Find where the given text appears and provide that cell's center as (x, y) coordinate. 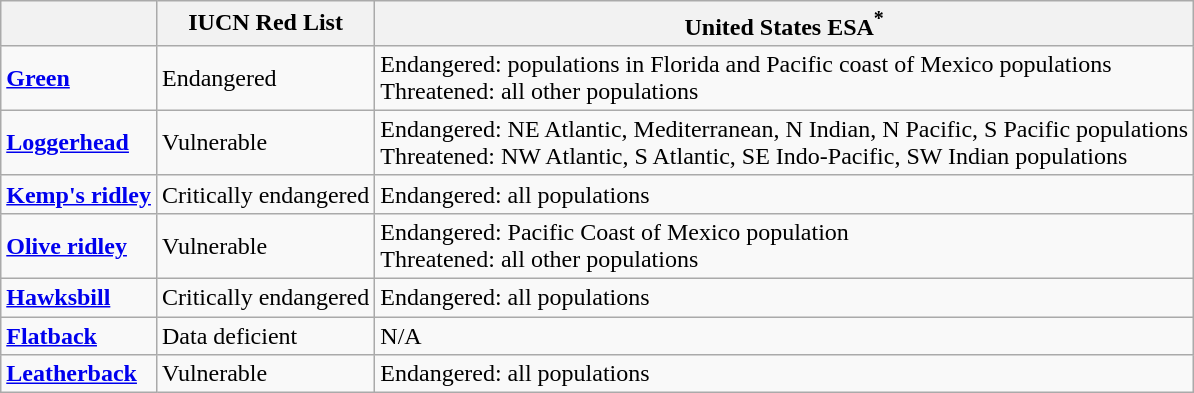
N/A (784, 336)
Olive ridley (79, 246)
Endangered: Pacific Coast of Mexico populationThreatened: all other populations (784, 246)
United States ESA* (784, 24)
IUCN Red List (265, 24)
Endangered: populations in Florida and Pacific coast of Mexico populationsThreatened: all other populations (784, 78)
Green (79, 78)
Flatback (79, 336)
Kemp's ridley (79, 194)
Loggerhead (79, 142)
Hawksbill (79, 298)
Leatherback (79, 374)
Data deficient (265, 336)
Endangered (265, 78)
